Capture the cell that displays the provided text and extract its [X, Y] central coordinate. 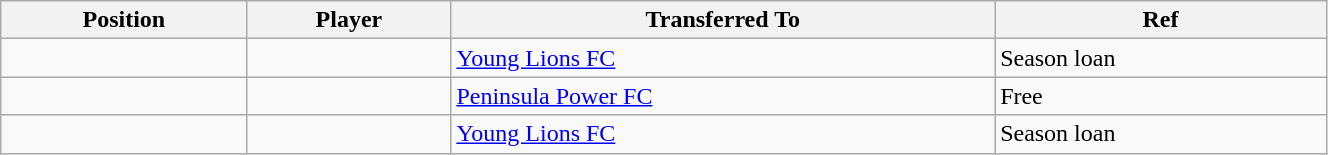
Free [1161, 96]
Ref [1161, 20]
Position [124, 20]
Peninsula Power FC [723, 96]
Player [349, 20]
Transferred To [723, 20]
